Scan for the cell matching the given text and deliver its [x, y] coordinate at center. 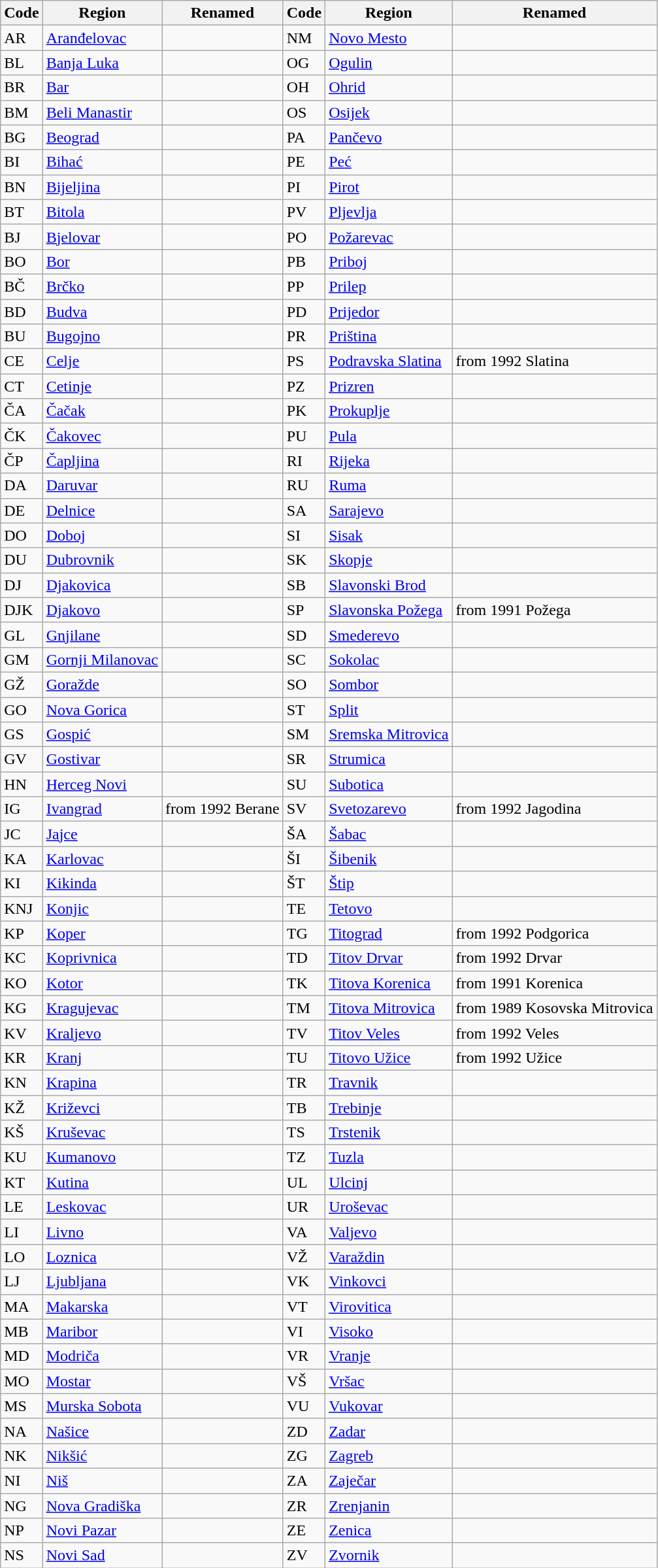
VT [304, 1307]
Goražde [102, 684]
Kranj [102, 1058]
NS [22, 1556]
Mostar [102, 1381]
Bor [102, 261]
ČK [22, 436]
Konjic [102, 909]
SM [304, 735]
DU [22, 560]
Slavonska Požega [389, 610]
Štip [389, 884]
KA [22, 859]
Čačak [102, 411]
NI [22, 1480]
Titov Drvar [389, 958]
Podravska Slatina [389, 361]
Vršac [389, 1381]
BR [22, 88]
DJK [22, 610]
Beli Manastir [102, 112]
Sombor [389, 684]
Pula [389, 436]
Titov Veles [389, 1033]
Bijeljina [102, 187]
MS [22, 1406]
Dubrovnik [102, 560]
Djakovica [102, 585]
PP [304, 286]
LO [22, 1257]
Kutina [102, 1182]
PE [304, 162]
Ogulin [389, 63]
Trstenik [389, 1133]
MA [22, 1307]
Valjevo [389, 1232]
PD [304, 312]
from 1992 Drvar [554, 958]
SA [304, 510]
NG [22, 1505]
Nova Gradiška [102, 1505]
TD [304, 958]
SI [304, 535]
TE [304, 909]
NK [22, 1456]
Vukovar [389, 1406]
Zenica [389, 1531]
Pirot [389, 187]
Bihać [102, 162]
DE [22, 510]
Jajce [102, 834]
GL [22, 635]
Loznica [102, 1257]
Leskovac [102, 1207]
Prokuplje [389, 411]
Kikinda [102, 884]
from 1992 Jagodina [554, 809]
ZE [304, 1531]
SU [304, 784]
Bugojno [102, 337]
PR [304, 337]
Šibenik [389, 859]
GŽ [22, 684]
Bar [102, 88]
Prilep [389, 286]
Tetovo [389, 909]
KŠ [22, 1133]
NP [22, 1531]
TZ [304, 1158]
Vinkovci [389, 1282]
Kotor [102, 983]
Kraljevo [102, 1033]
PK [304, 411]
Trebinje [389, 1108]
VK [304, 1282]
TV [304, 1033]
Kruševac [102, 1133]
ČP [22, 461]
Titova Korenica [389, 983]
Zagreb [389, 1456]
Varaždin [389, 1257]
Split [389, 709]
Nova Gorica [102, 709]
RI [304, 461]
KP [22, 933]
Celje [102, 361]
Ruma [389, 486]
Zadar [389, 1431]
BO [22, 261]
Herceg Novi [102, 784]
PV [304, 212]
Tuzla [389, 1158]
from 1992 Veles [554, 1033]
Zaječar [389, 1480]
SB [304, 585]
NM [304, 38]
Šabac [389, 834]
TG [304, 933]
VI [304, 1331]
Ulcinj [389, 1182]
HN [22, 784]
PA [304, 137]
TM [304, 1008]
PS [304, 361]
BI [22, 162]
BL [22, 63]
PU [304, 436]
TS [304, 1133]
ZR [304, 1505]
ZV [304, 1556]
from 1992 Podgorica [554, 933]
VA [304, 1232]
Ivangrad [102, 809]
Zvornik [389, 1556]
GV [22, 759]
NA [22, 1431]
Gornji Milanovac [102, 659]
Čapljina [102, 461]
Delnice [102, 510]
SR [304, 759]
SV [304, 809]
KT [22, 1182]
Modriča [102, 1356]
ST [304, 709]
DA [22, 486]
Nikšić [102, 1456]
TK [304, 983]
from 1991 Korenica [554, 983]
VU [304, 1406]
Osijek [389, 112]
TR [304, 1082]
Makarska [102, 1307]
Livno [102, 1232]
CT [22, 386]
from 1992 Berane [223, 809]
Strumica [389, 759]
KO [22, 983]
Virovitica [389, 1307]
KNJ [22, 909]
Sarajevo [389, 510]
VŠ [304, 1381]
from 1991 Požega [554, 610]
OS [304, 112]
Vranje [389, 1356]
Budva [102, 312]
Sremska Mitrovica [389, 735]
DO [22, 535]
ŠA [304, 834]
Titova Mitrovica [389, 1008]
CE [22, 361]
from 1992 Slatina [554, 361]
BT [22, 212]
AR [22, 38]
Subotica [389, 784]
Kumanovo [102, 1158]
ŠI [304, 859]
MO [22, 1381]
Ljubljana [102, 1282]
TU [304, 1058]
ZG [304, 1456]
Cetinje [102, 386]
SC [304, 659]
BU [22, 337]
Karlovac [102, 859]
BČ [22, 286]
KŽ [22, 1108]
Titovo Užice [389, 1058]
Prijedor [389, 312]
PI [304, 187]
Novi Sad [102, 1556]
Novi Pazar [102, 1531]
Krapina [102, 1082]
Banja Luka [102, 63]
MD [22, 1356]
KU [22, 1158]
Niš [102, 1480]
Murska Sobota [102, 1406]
BN [22, 187]
Kragujevac [102, 1008]
Zrenjanin [389, 1505]
Požarevac [389, 237]
KI [22, 884]
Beograd [102, 137]
ZA [304, 1480]
Pančevo [389, 137]
RU [304, 486]
Svetozarevo [389, 809]
IG [22, 809]
Ohrid [389, 88]
LI [22, 1232]
SO [304, 684]
JC [22, 834]
Koper [102, 933]
SK [304, 560]
KC [22, 958]
Uroševac [389, 1207]
Pljevlja [389, 212]
VR [304, 1356]
KR [22, 1058]
Gnjilane [102, 635]
Brčko [102, 286]
ŠT [304, 884]
GO [22, 709]
BD [22, 312]
UR [304, 1207]
KG [22, 1008]
Slavonski Brod [389, 585]
BJ [22, 237]
VŽ [304, 1257]
Priboj [389, 261]
Titograd [389, 933]
Maribor [102, 1331]
Križevci [102, 1108]
KV [22, 1033]
Travnik [389, 1082]
LJ [22, 1282]
UL [304, 1182]
Gostivar [102, 759]
Novo Mesto [389, 38]
ZD [304, 1431]
BM [22, 112]
Priština [389, 337]
from 1992 Užice [554, 1058]
from 1989 Kosovska Mitrovica [554, 1008]
Bjelovar [102, 237]
Aranđelovac [102, 38]
OG [304, 63]
Gospić [102, 735]
LE [22, 1207]
Sisak [389, 535]
Prizren [389, 386]
SP [304, 610]
GS [22, 735]
PO [304, 237]
Smederevo [389, 635]
PZ [304, 386]
Našice [102, 1431]
Visoko [389, 1331]
OH [304, 88]
Čakovec [102, 436]
Sokolac [389, 659]
Peć [389, 162]
PB [304, 261]
GM [22, 659]
Doboj [102, 535]
BG [22, 137]
DJ [22, 585]
ČA [22, 411]
SD [304, 635]
Bitola [102, 212]
KN [22, 1082]
Djakovo [102, 610]
Skopje [389, 560]
TB [304, 1108]
Rijeka [389, 461]
MB [22, 1331]
Koprivnica [102, 958]
Daruvar [102, 486]
